Return [x, y] of the center of cell containing provided text 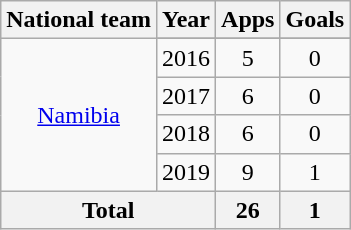
26 [248, 210]
2019 [186, 172]
2016 [186, 58]
2017 [186, 96]
Namibia [79, 115]
2018 [186, 134]
Year [186, 20]
5 [248, 58]
National team [79, 20]
Goals [315, 20]
9 [248, 172]
Apps [248, 20]
Total [108, 210]
